Find where the given text appears and provide that cell's center as (x, y) coordinate. 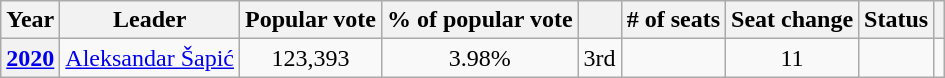
11 (792, 58)
Leader (150, 20)
123,393 (310, 58)
2020 (30, 58)
3.98% (480, 58)
% of popular vote (480, 20)
Status (896, 20)
# of seats (673, 20)
Popular vote (310, 20)
Seat change (792, 20)
Aleksandar Šapić (150, 58)
Year (30, 20)
3rd (600, 58)
